Extract the (X, Y) coordinate from the center of the cell holding the provided text.  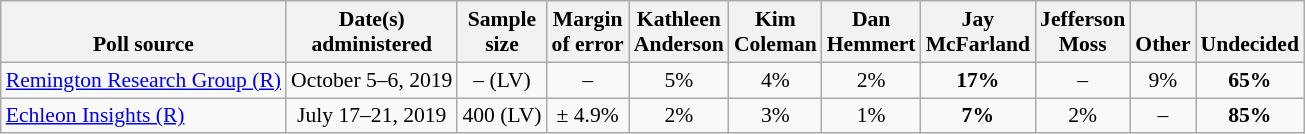
JeffersonMoss (1082, 32)
9% (1162, 80)
JayMcFarland (978, 32)
3% (776, 116)
17% (978, 80)
– (LV) (502, 80)
7% (978, 116)
Marginof error (588, 32)
October 5–6, 2019 (372, 80)
July 17–21, 2019 (372, 116)
Poll source (144, 32)
4% (776, 80)
65% (1250, 80)
KathleenAnderson (679, 32)
Samplesize (502, 32)
85% (1250, 116)
Undecided (1250, 32)
Echleon Insights (R) (144, 116)
Date(s)administered (372, 32)
5% (679, 80)
KimColeman (776, 32)
1% (872, 116)
DanHemmert (872, 32)
Remington Research Group (R) (144, 80)
± 4.9% (588, 116)
400 (LV) (502, 116)
Other (1162, 32)
